Locate the cell with the specified text and output its [X, Y] center coordinate. 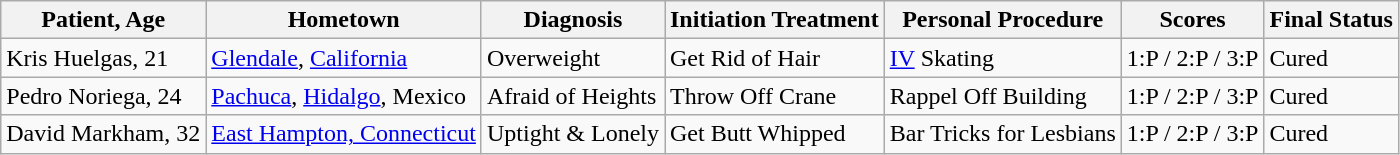
Glendale, California [344, 58]
Get Butt Whipped [774, 134]
Bar Tricks for Lesbians [1002, 134]
Rappel Off Building [1002, 96]
East Hampton, Connecticut [344, 134]
Overweight [572, 58]
Personal Procedure [1002, 20]
Diagnosis [572, 20]
Pachuca, Hidalgo, Mexico [344, 96]
IV Skating [1002, 58]
Throw Off Crane [774, 96]
Uptight & Lonely [572, 134]
Hometown [344, 20]
Afraid of Heights [572, 96]
Scores [1192, 20]
Kris Huelgas, 21 [104, 58]
David Markham, 32 [104, 134]
Get Rid of Hair [774, 58]
Patient, Age [104, 20]
Final Status [1331, 20]
Pedro Noriega, 24 [104, 96]
Initiation Treatment [774, 20]
